Capture the cell that displays the provided text and extract its [x, y] central coordinate. 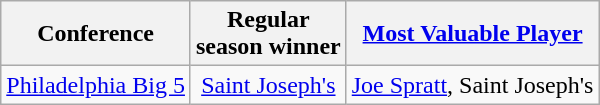
Conference [96, 34]
Regular season winner [268, 34]
Joe Spratt, Saint Joseph's [472, 85]
Philadelphia Big 5 [96, 85]
Most Valuable Player [472, 34]
Saint Joseph's [268, 85]
